Search for the cell housing the specified text and yield its [X, Y] center coordinate. 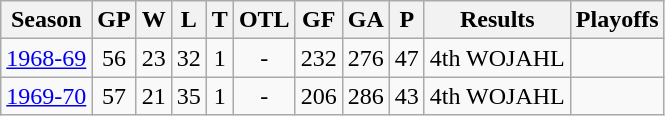
GF [318, 20]
T [220, 20]
W [154, 20]
GA [366, 20]
57 [114, 96]
47 [406, 58]
206 [318, 96]
P [406, 20]
Playoffs [617, 20]
Results [497, 20]
21 [154, 96]
1969-70 [46, 96]
23 [154, 58]
276 [366, 58]
286 [366, 96]
OTL [264, 20]
35 [188, 96]
GP [114, 20]
1968-69 [46, 58]
232 [318, 58]
32 [188, 58]
43 [406, 96]
L [188, 20]
56 [114, 58]
Season [46, 20]
